Determine the (x, y) coordinate at the center of the cell enclosing the given text.  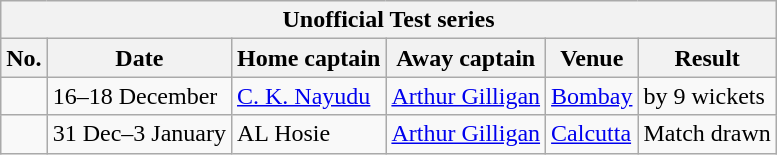
AL Hosie (308, 134)
Result (707, 58)
Date (139, 58)
C. K. Nayudu (308, 96)
16–18 December (139, 96)
Match drawn (707, 134)
Venue (592, 58)
Unofficial Test series (389, 20)
31 Dec–3 January (139, 134)
Away captain (466, 58)
by 9 wickets (707, 96)
No. (24, 58)
Calcutta (592, 134)
Bombay (592, 96)
Home captain (308, 58)
